Output the [X, Y] coordinate of the center of the cell containing the given text.  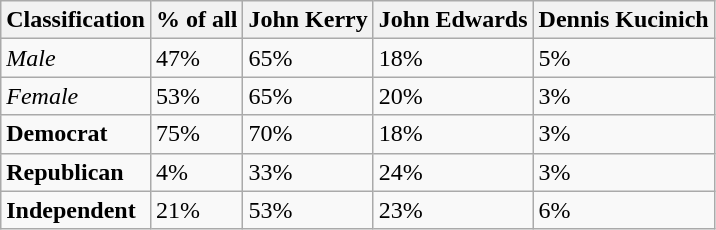
4% [196, 172]
Independent [76, 210]
75% [196, 134]
John Edwards [453, 20]
5% [624, 58]
% of all [196, 20]
23% [453, 210]
33% [308, 172]
6% [624, 210]
21% [196, 210]
Dennis Kucinich [624, 20]
47% [196, 58]
20% [453, 96]
Democrat [76, 134]
John Kerry [308, 20]
Republican [76, 172]
24% [453, 172]
Female [76, 96]
Male [76, 58]
Classification [76, 20]
70% [308, 134]
